Detect which cell encompasses the target text, then output its [x, y] center coordinate. 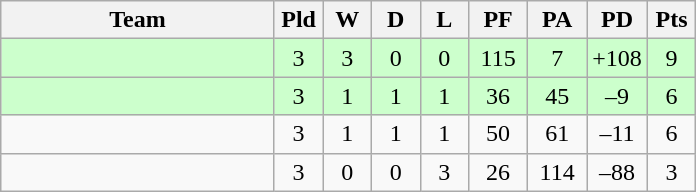
Pld [298, 20]
–9 [618, 96]
–11 [618, 134]
36 [498, 96]
D [396, 20]
26 [498, 172]
W [348, 20]
L [444, 20]
+108 [618, 58]
61 [558, 134]
45 [558, 96]
114 [558, 172]
Pts [672, 20]
Team [138, 20]
50 [498, 134]
7 [558, 58]
PD [618, 20]
9 [672, 58]
PA [558, 20]
PF [498, 20]
–88 [618, 172]
115 [498, 58]
